Search for the cell housing the specified text and yield its (X, Y) center coordinate. 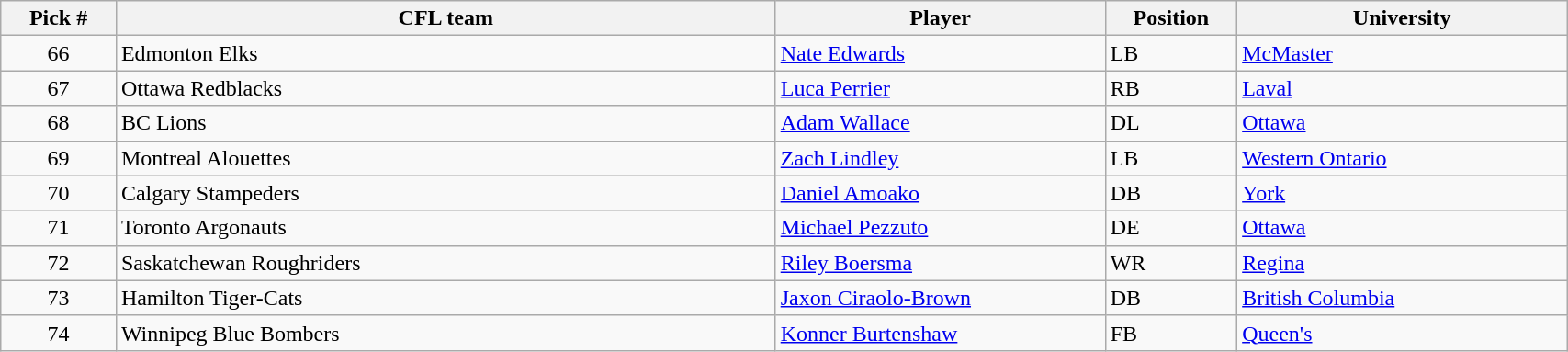
DE (1171, 228)
68 (59, 123)
73 (59, 298)
McMaster (1402, 53)
Regina (1402, 263)
BC Lions (446, 123)
Western Ontario (1402, 158)
DL (1171, 123)
Position (1171, 18)
FB (1171, 333)
72 (59, 263)
Hamilton Tiger-Cats (446, 298)
69 (59, 158)
Michael Pezzuto (941, 228)
Queen's (1402, 333)
University (1402, 18)
Player (941, 18)
Saskatchewan Roughriders (446, 263)
Ottawa Redblacks (446, 88)
Winnipeg Blue Bombers (446, 333)
66 (59, 53)
Calgary Stampeders (446, 193)
Adam Wallace (941, 123)
York (1402, 193)
67 (59, 88)
Nate Edwards (941, 53)
70 (59, 193)
Luca Perrier (941, 88)
Montreal Alouettes (446, 158)
Konner Burtenshaw (941, 333)
CFL team (446, 18)
Edmonton Elks (446, 53)
Riley Boersma (941, 263)
WR (1171, 263)
74 (59, 333)
Laval (1402, 88)
RB (1171, 88)
Zach Lindley (941, 158)
Toronto Argonauts (446, 228)
71 (59, 228)
Pick # (59, 18)
Jaxon Ciraolo-Brown (941, 298)
Daniel Amoako (941, 193)
British Columbia (1402, 298)
